Identify which cell holds the provided text, then report its [X, Y] central coordinate. 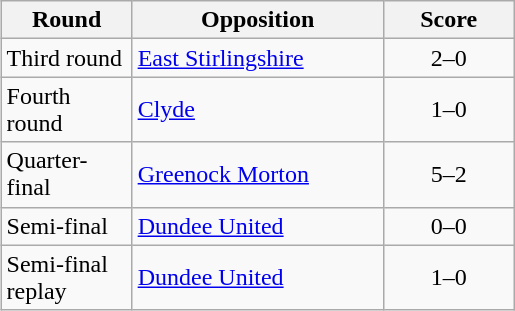
Opposition [258, 20]
Round [66, 20]
Semi-final replay [66, 278]
Semi-final [66, 226]
Greenock Morton [258, 174]
Fourth round [66, 110]
2–0 [448, 58]
Quarter-final [66, 174]
East Stirlingshire [258, 58]
5–2 [448, 174]
Score [448, 20]
0–0 [448, 226]
Clyde [258, 110]
Third round [66, 58]
